Return (x, y) of the center of cell containing provided text 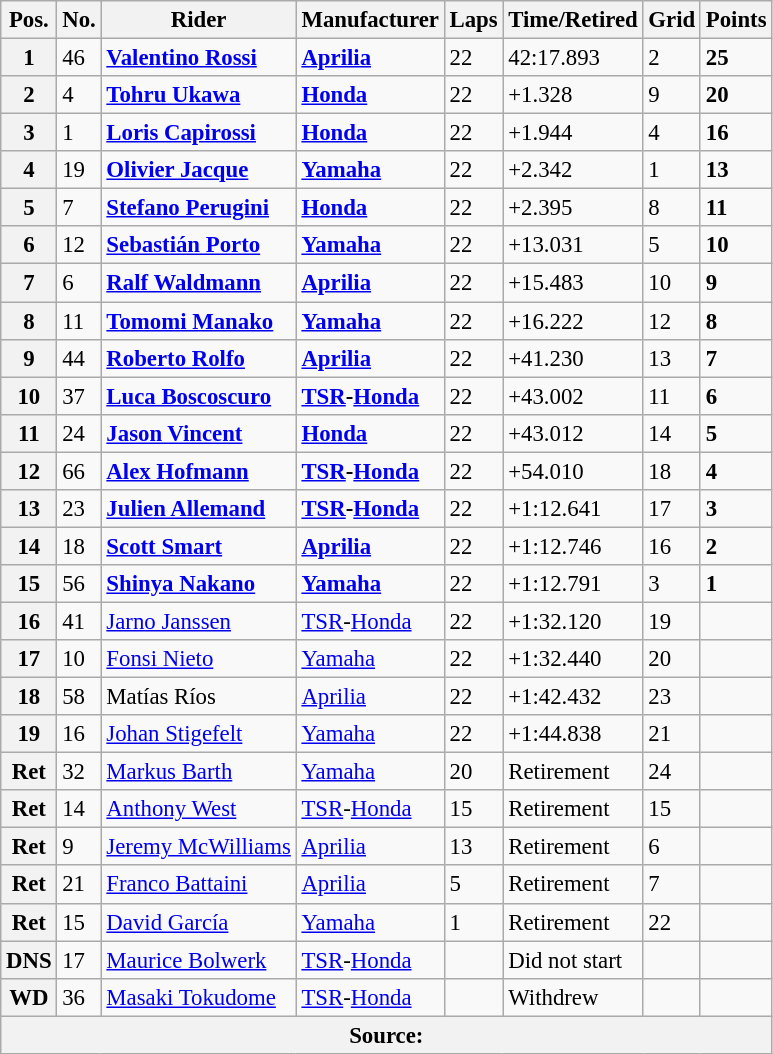
Maurice Bolwerk (198, 960)
DNS (29, 960)
Grid (672, 20)
+1:42.432 (573, 697)
Alex Hofmann (198, 471)
+1:12.641 (573, 509)
+2.342 (573, 170)
+43.002 (573, 396)
Tohru Ukawa (198, 95)
Scott Smart (198, 546)
Withdrew (573, 997)
41 (79, 621)
Fonsi Nieto (198, 659)
Points (736, 20)
25 (736, 58)
Ralf Waldmann (198, 283)
Stefano Perugini (198, 208)
Olivier Jacque (198, 170)
Tomomi Manako (198, 321)
+16.222 (573, 321)
+43.012 (573, 433)
WD (29, 997)
+1:44.838 (573, 734)
Rider (198, 20)
Jason Vincent (198, 433)
58 (79, 697)
+1.944 (573, 133)
Franco Battaini (198, 885)
46 (79, 58)
No. (79, 20)
+1:12.791 (573, 584)
Julien Allemand (198, 509)
Sebastián Porto (198, 245)
Anthony West (198, 809)
Matías Ríos (198, 697)
Did not start (573, 960)
+15.483 (573, 283)
Jeremy McWilliams (198, 847)
36 (79, 997)
Shinya Nakano (198, 584)
42:17.893 (573, 58)
Luca Boscoscuro (198, 396)
+2.395 (573, 208)
Johan Stigefelt (198, 734)
Masaki Tokudome (198, 997)
Markus Barth (198, 772)
Laps (474, 20)
Source: (386, 1035)
+1:12.746 (573, 546)
Roberto Rolfo (198, 358)
Pos. (29, 20)
37 (79, 396)
Time/Retired (573, 20)
Valentino Rossi (198, 58)
David García (198, 922)
Jarno Janssen (198, 621)
+1:32.440 (573, 659)
32 (79, 772)
+1.328 (573, 95)
66 (79, 471)
Loris Capirossi (198, 133)
+54.010 (573, 471)
+13.031 (573, 245)
+1:32.120 (573, 621)
56 (79, 584)
Manufacturer (370, 20)
44 (79, 358)
+41.230 (573, 358)
